Find where the given text appears and provide that cell's center as [x, y] coordinate. 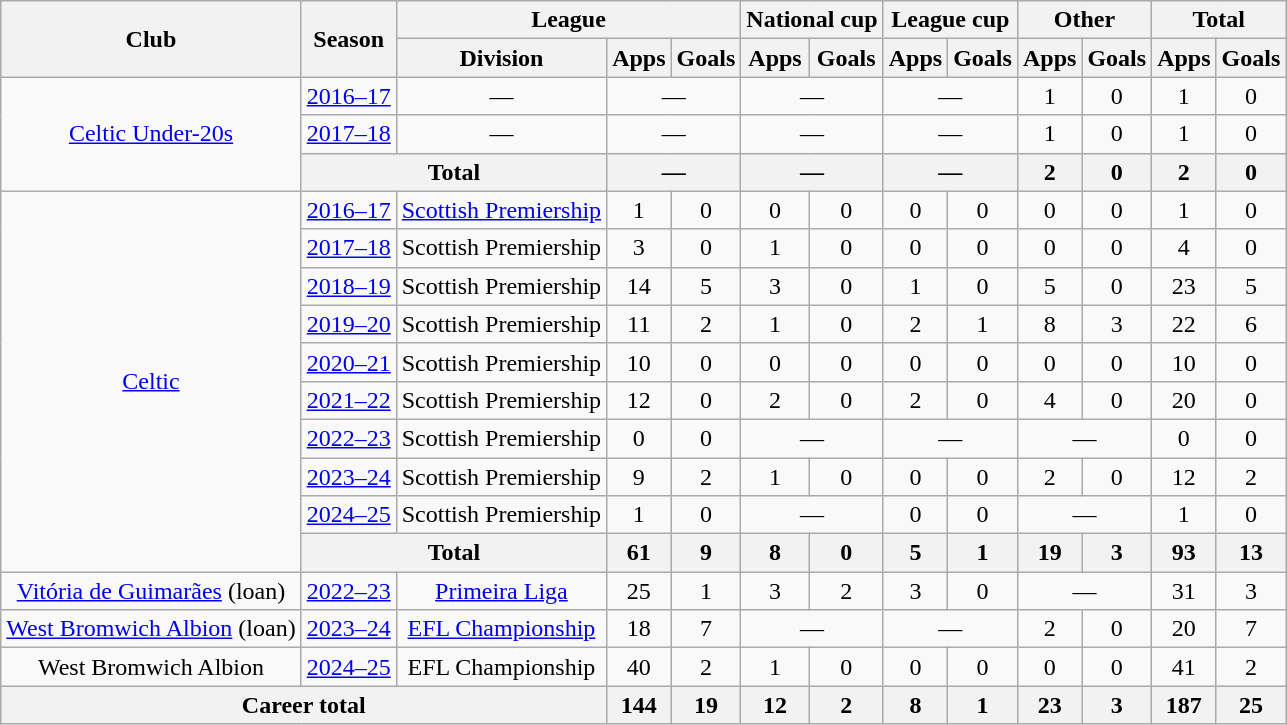
Club [151, 39]
Vitória de Guimarães (loan) [151, 591]
187 [1184, 705]
Celtic [151, 382]
Celtic Under-20s [151, 134]
Career total [304, 705]
West Bromwich Albion [151, 667]
2018–19 [348, 286]
6 [1251, 324]
22 [1184, 324]
2019–20 [348, 324]
2021–22 [348, 400]
93 [1184, 553]
61 [639, 553]
Season [348, 39]
Division [501, 58]
League cup [950, 20]
41 [1184, 667]
13 [1251, 553]
Primeira Liga [501, 591]
Other [1084, 20]
144 [639, 705]
2020–21 [348, 362]
31 [1184, 591]
14 [639, 286]
League [568, 20]
18 [639, 629]
11 [639, 324]
West Bromwich Albion (loan) [151, 629]
40 [639, 667]
National cup [812, 20]
